From the cell containing the given text, extract its center point as [X, Y] coordinate. 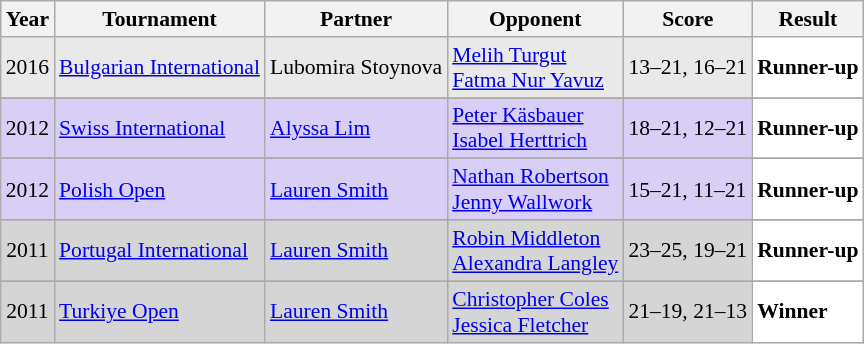
Turkiye Open [160, 312]
Christopher Coles Jessica Fletcher [535, 312]
Portugal International [160, 250]
Tournament [160, 19]
2016 [28, 68]
Result [808, 19]
Swiss International [160, 128]
15–21, 11–21 [688, 190]
13–21, 16–21 [688, 68]
Polish Open [160, 190]
23–25, 19–21 [688, 250]
Bulgarian International [160, 68]
Opponent [535, 19]
Winner [808, 312]
18–21, 12–21 [688, 128]
Melih Turgut Fatma Nur Yavuz [535, 68]
Robin Middleton Alexandra Langley [535, 250]
Score [688, 19]
Alyssa Lim [356, 128]
Peter Käsbauer Isabel Herttrich [535, 128]
Year [28, 19]
Nathan Robertson Jenny Wallwork [535, 190]
Partner [356, 19]
21–19, 21–13 [688, 312]
Lubomira Stoynova [356, 68]
